From the cell containing the given text, extract its center point as (X, Y) coordinate. 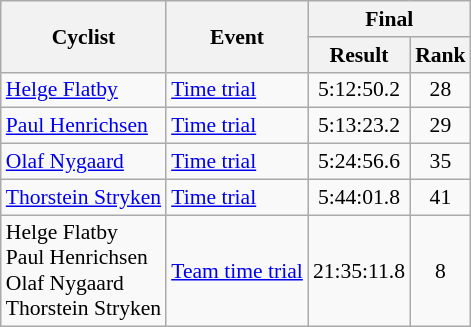
Final (390, 19)
5:44:01.8 (359, 197)
28 (440, 90)
Cyclist (84, 36)
21:35:11.8 (359, 271)
5:12:50.2 (359, 90)
Olaf Nygaard (84, 162)
5:13:23.2 (359, 126)
29 (440, 126)
Result (359, 55)
8 (440, 271)
5:24:56.6 (359, 162)
Rank (440, 55)
Thorstein Stryken (84, 197)
Helge Flatby (84, 90)
Team time trial (237, 271)
Event (237, 36)
Helge Flatby Paul Henrichsen Olaf Nygaard Thorstein Stryken (84, 271)
35 (440, 162)
Paul Henrichsen (84, 126)
41 (440, 197)
